Identify which cell holds the provided text, then report its (X, Y) central coordinate. 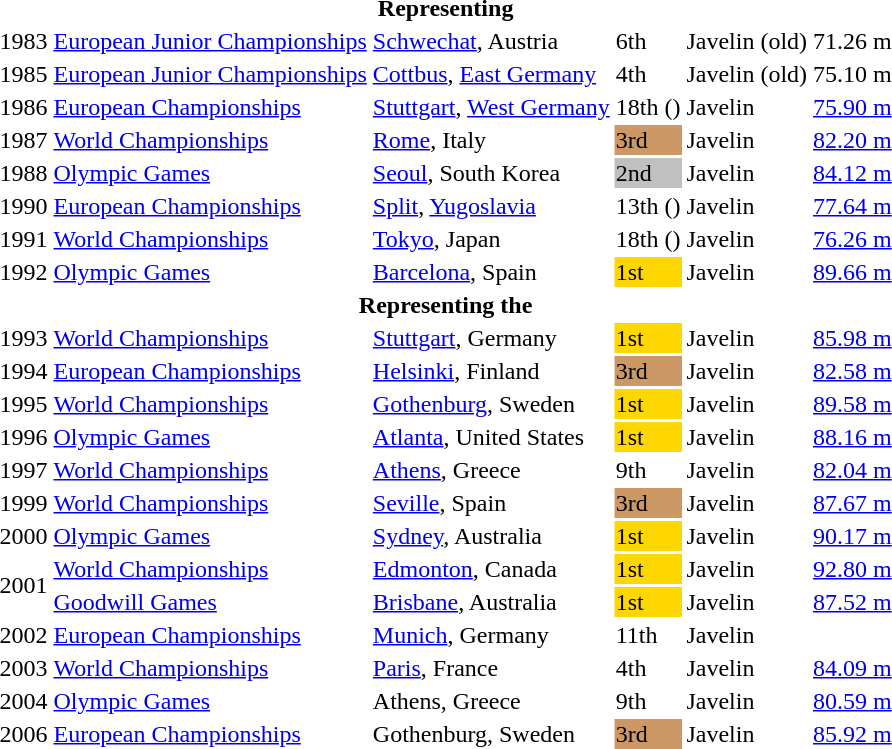
Split, Yugoslavia (491, 206)
Stuttgart, Germany (491, 338)
Edmonton, Canada (491, 569)
Seoul, South Korea (491, 173)
Stuttgart, West Germany (491, 107)
Cottbus, East Germany (491, 74)
6th (648, 41)
Seville, Spain (491, 503)
Helsinki, Finland (491, 371)
Tokyo, Japan (491, 239)
Atlanta, United States (491, 437)
13th () (648, 206)
2nd (648, 173)
Munich, Germany (491, 635)
Rome, Italy (491, 140)
11th (648, 635)
Sydney, Australia (491, 536)
Barcelona, Spain (491, 272)
Schwechat, Austria (491, 41)
Paris, France (491, 668)
Brisbane, Australia (491, 602)
Goodwill Games (210, 602)
